From the cell containing the given text, extract its center point as [X, Y] coordinate. 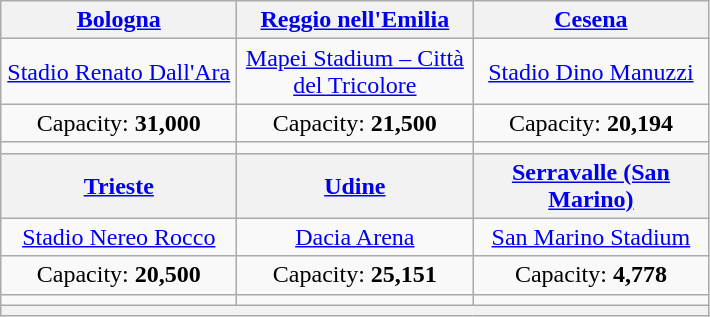
Dacia Arena [355, 237]
Capacity: 20,194 [591, 123]
Mapei Stadium – Città del Tricolore [355, 72]
San Marino Stadium [591, 237]
Capacity: 31,000 [119, 123]
Stadio Nereo Rocco [119, 237]
Stadio Renato Dall'Ara [119, 72]
Udine [355, 186]
Capacity: 20,500 [119, 275]
Serravalle (San Marino) [591, 186]
Capacity: 4,778 [591, 275]
Cesena [591, 20]
Capacity: 25,151 [355, 275]
Stadio Dino Manuzzi [591, 72]
Reggio nell'Emilia [355, 20]
Trieste [119, 186]
Bologna [119, 20]
Capacity: 21,500 [355, 123]
